Pinpoint the cell where the given text exists, returning its [X, Y] midpoint coordinate. 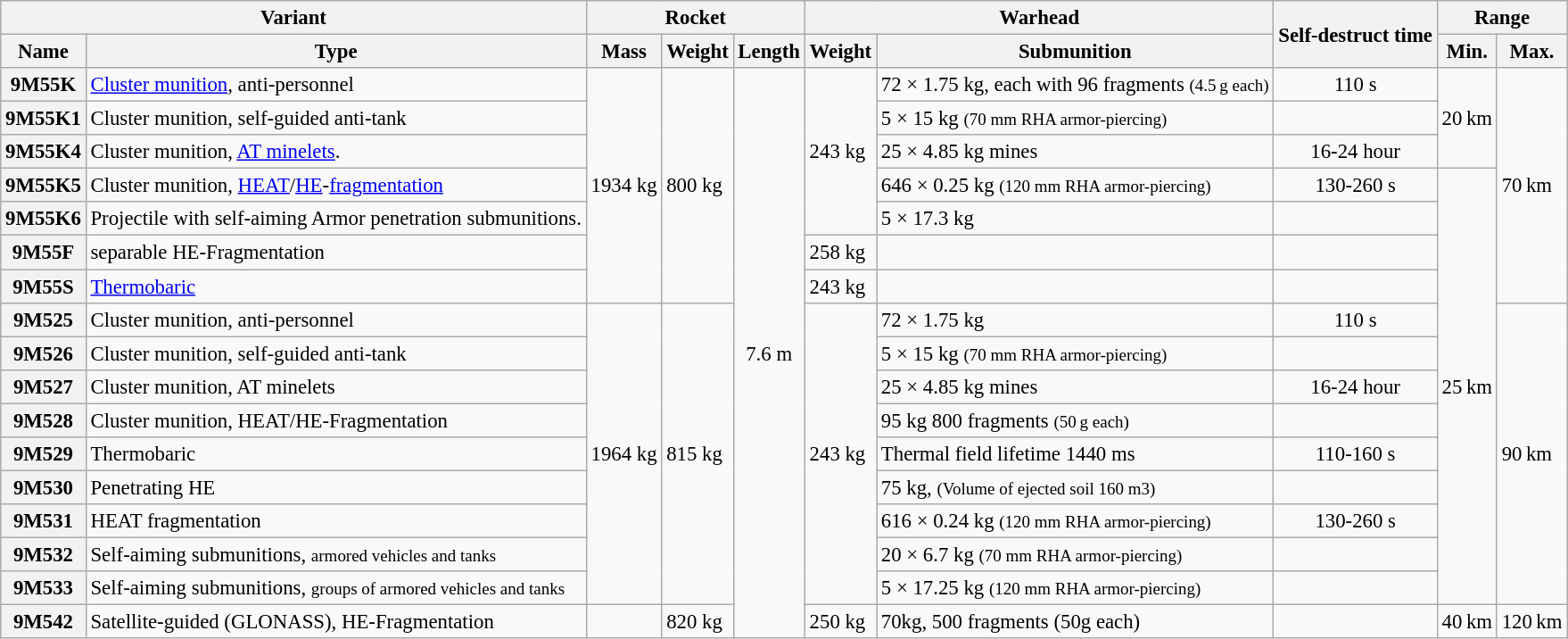
9M526 [43, 353]
9М542 [43, 622]
Submunition [1076, 52]
HEAT fragmentation [335, 521]
Cluster munition, AT minelets. [335, 152]
Length [769, 52]
Self-destruct time [1356, 34]
Self-aiming submunitions, armored vehicles and tanks [335, 554]
Cluster munition, HEAT/HE-Fragmentation [335, 420]
Projectile with self-aiming Armor penetration submunitions. [335, 219]
1934 kg [624, 186]
Cluster munition, AT minelets [335, 386]
9M525 [43, 319]
40 km [1466, 622]
Rocket [696, 18]
9M532 [43, 554]
815 kg [697, 453]
616 × 0.24 kg (120 mm RHA armor-piercing) [1076, 521]
9M55K4 [43, 152]
Satellite-guided (GLONASS), HE-Fragmentation [335, 622]
5 × 17.25 kg (120 mm RHA armor-piercing) [1076, 588]
Self-aiming submunitions, groups of armored vehicles and tanks [335, 588]
Range [1502, 18]
9M528 [43, 420]
Cluster munition, HEAT/HE-fragmentation [335, 186]
72 × 1.75 kg [1076, 319]
9M533 [43, 588]
646 × 0.25 kg (120 mm RHA armor-piercing) [1076, 186]
20 km [1466, 118]
Name [43, 52]
Variant [293, 18]
9M55K5 [43, 186]
Type [335, 52]
258 kg [840, 253]
separable HE-Fragmentation [335, 253]
1964 kg [624, 453]
Min. [1466, 52]
820 kg [697, 622]
75 kg, (Volume of ejected soil 160 m3) [1076, 487]
120 km [1531, 622]
7.6 m [769, 353]
800 kg [697, 186]
9M55S [43, 286]
110-160 s [1356, 454]
Warhead [1039, 18]
25 km [1466, 387]
9M529 [43, 454]
5 × 17.3 kg [1076, 219]
Penetrating HE [335, 487]
20 × 6.7 kg (70 mm RHA armor-piercing) [1076, 554]
70 km [1531, 186]
90 km [1531, 453]
70kg, 500 fragments (50g each) [1076, 622]
9M55K [43, 85]
9M55K6 [43, 219]
9M55F [43, 253]
9M55K1 [43, 119]
9M530 [43, 487]
250 kg [840, 622]
Thermal field lifetime 1440 ms [1076, 454]
9M531 [43, 521]
95 kg 800 fragments (50 g each) [1076, 420]
Max. [1531, 52]
Mass [624, 52]
9M527 [43, 386]
72 × 1.75 kg, each with 96 fragments (4.5 g each) [1076, 85]
